Provide the [x, y] coordinate of the cell's center where the given text is located.  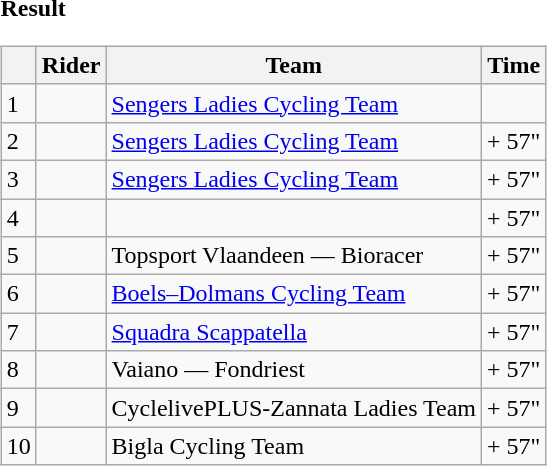
1 [18, 103]
CyclelivePLUS-Zannata Ladies Team [294, 408]
2 [18, 141]
3 [18, 179]
Time [514, 65]
7 [18, 332]
Topsport Vlaandeen — Bioracer [294, 256]
8 [18, 370]
Boels–Dolmans Cycling Team [294, 294]
10 [18, 446]
Bigla Cycling Team [294, 446]
Team [294, 65]
Rider [71, 65]
Vaiano — Fondriest [294, 370]
Squadra Scappatella [294, 332]
4 [18, 217]
9 [18, 408]
5 [18, 256]
6 [18, 294]
